Provide the (x, y) coordinate of the cell's center where the given text is located.  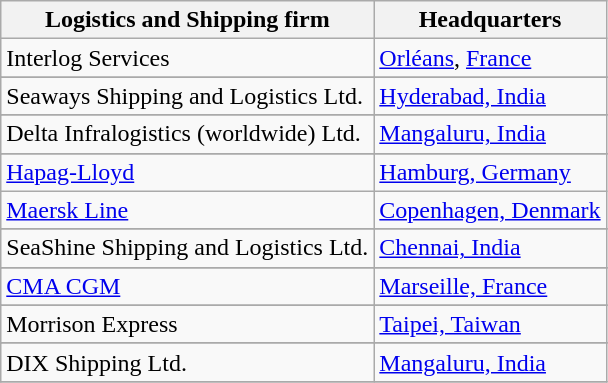
Hyderabad, India (490, 96)
Delta Infralogistics (worldwide) Ltd. (188, 134)
Maersk Line (188, 210)
Taipei, Taiwan (490, 324)
Logistics and Shipping firm (188, 20)
Seaways Shipping and Logistics Ltd. (188, 96)
Orléans, France (490, 58)
Hamburg, Germany (490, 172)
CMA CGM (188, 286)
SeaShine Shipping and Logistics Ltd. (188, 248)
Marseille, France (490, 286)
Copenhagen, Denmark (490, 210)
DIX Shipping Ltd. (188, 362)
Headquarters (490, 20)
Chennai, India (490, 248)
Hapag-Lloyd (188, 172)
Interlog Services (188, 58)
Morrison Express (188, 324)
